Capture the cell that displays the provided text and extract its (X, Y) central coordinate. 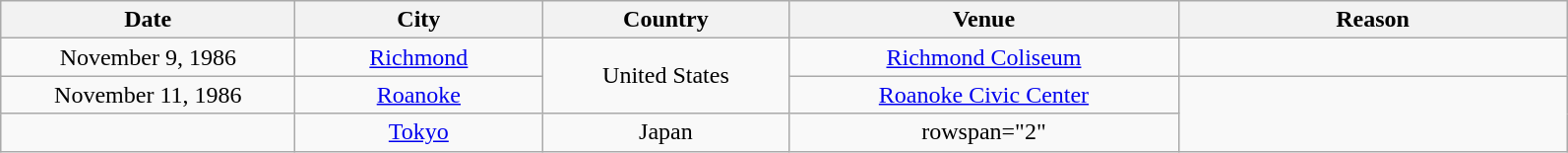
Venue (984, 20)
Tokyo (419, 132)
City (419, 20)
Richmond Coliseum (984, 57)
Reason (1372, 20)
Japan (665, 132)
Country (665, 20)
rowspan="2" (984, 132)
United States (665, 76)
November 9, 1986 (148, 57)
November 11, 1986 (148, 95)
Richmond (419, 57)
Roanoke (419, 95)
Roanoke Civic Center (984, 95)
Date (148, 20)
